From the cell containing the given text, extract its center point as (X, Y) coordinate. 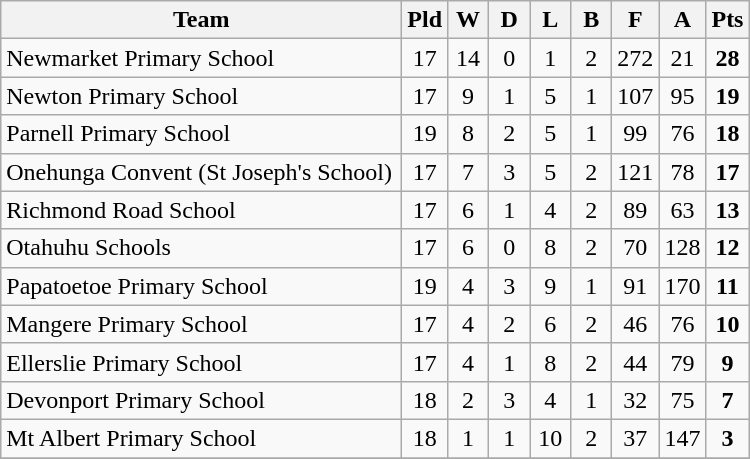
147 (682, 438)
128 (682, 248)
95 (682, 96)
99 (636, 134)
11 (728, 286)
F (636, 20)
28 (728, 58)
89 (636, 210)
Otahuhu Schools (202, 248)
Mangere Primary School (202, 324)
Pts (728, 20)
91 (636, 286)
70 (636, 248)
63 (682, 210)
12 (728, 248)
Ellerslie Primary School (202, 362)
Newmarket Primary School (202, 58)
37 (636, 438)
44 (636, 362)
Newton Primary School (202, 96)
272 (636, 58)
D (510, 20)
13 (728, 210)
Pld (425, 20)
78 (682, 172)
Devonport Primary School (202, 400)
W (468, 20)
A (682, 20)
Papatoetoe Primary School (202, 286)
75 (682, 400)
170 (682, 286)
121 (636, 172)
79 (682, 362)
B (592, 20)
32 (636, 400)
21 (682, 58)
L (550, 20)
46 (636, 324)
14 (468, 58)
107 (636, 96)
Team (202, 20)
Parnell Primary School (202, 134)
Onehunga Convent (St Joseph's School) (202, 172)
Richmond Road School (202, 210)
Mt Albert Primary School (202, 438)
